Identify which cell holds the provided text, then report its [x, y] central coordinate. 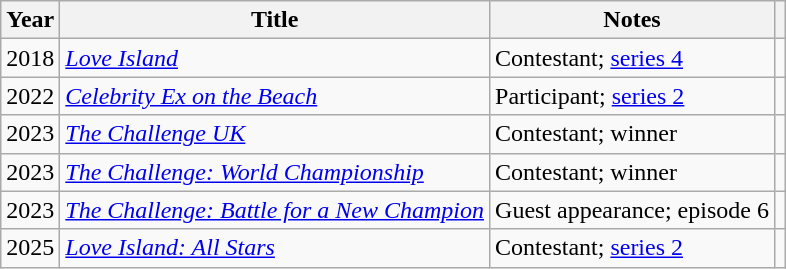
The Challenge UK [275, 134]
Participant; series 2 [632, 96]
Love Island [275, 58]
Year [30, 20]
Guest appearance; episode 6 [632, 210]
2025 [30, 248]
Celebrity Ex on the Beach [275, 96]
2018 [30, 58]
The Challenge: World Championship [275, 172]
The Challenge: Battle for a New Champion [275, 210]
2022 [30, 96]
Love Island: All Stars [275, 248]
Notes [632, 20]
Title [275, 20]
Contestant; series 2 [632, 248]
Contestant; series 4 [632, 58]
